Scan for the cell matching the given text and deliver its (X, Y) coordinate at center. 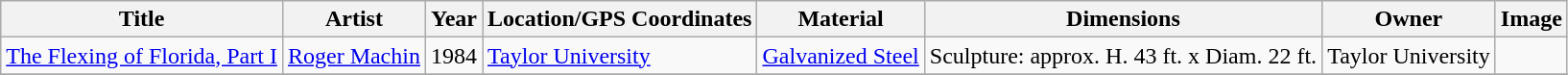
Location/GPS Coordinates (620, 19)
Year (453, 19)
Material (841, 19)
Owner (1409, 19)
Roger Machin (353, 56)
The Flexing of Florida, Part I (142, 56)
Artist (353, 19)
Dimensions (1123, 19)
Galvanized Steel (841, 56)
Sculpture: approx. H. 43 ft. x Diam. 22 ft. (1123, 56)
Title (142, 19)
1984 (453, 56)
Image (1532, 19)
